Find where the given text appears and provide that cell's center as (x, y) coordinate. 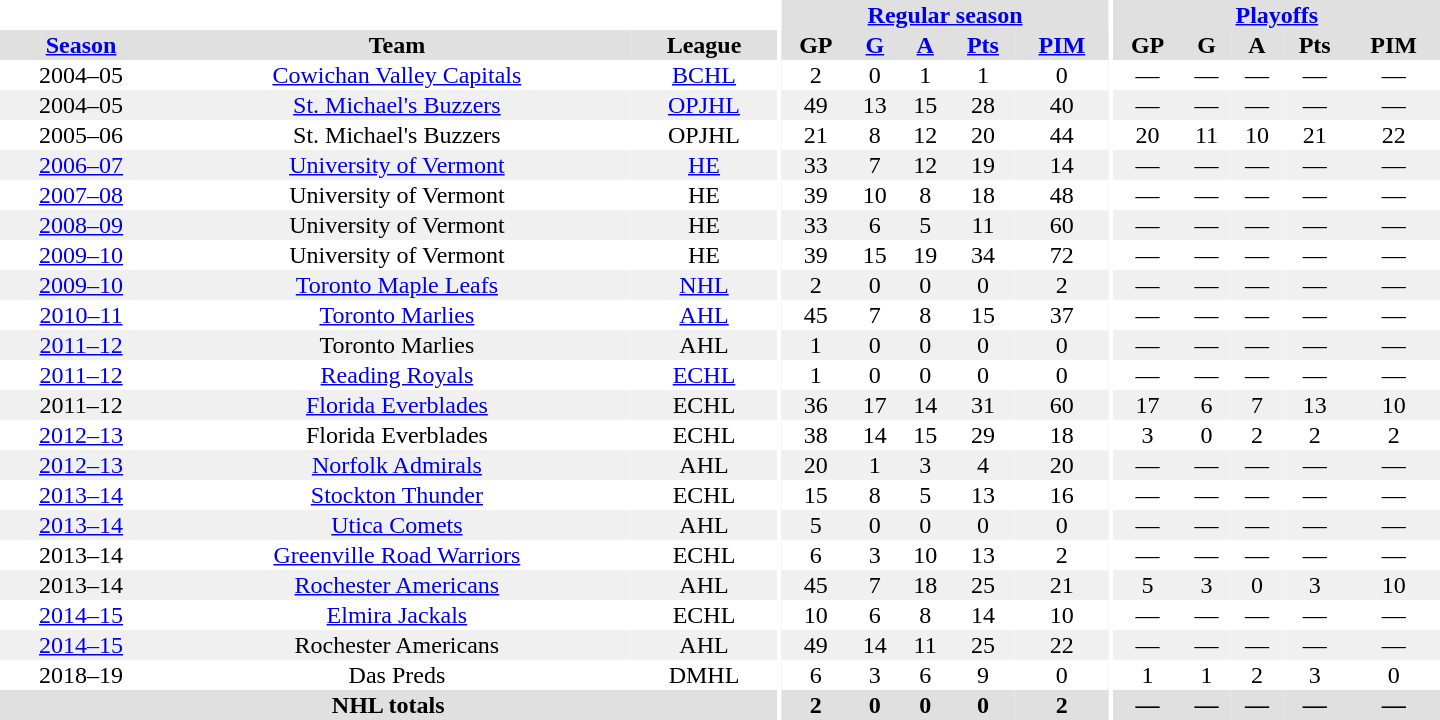
2006–07 (81, 165)
2018–19 (81, 675)
Norfolk Admirals (396, 465)
Toronto Maple Leafs (396, 285)
Regular season (945, 15)
2007–08 (81, 195)
16 (1062, 495)
League (704, 45)
36 (816, 405)
Cowichan Valley Capitals (396, 75)
40 (1062, 105)
Reading Royals (396, 375)
38 (816, 435)
48 (1062, 195)
Elmira Jackals (396, 615)
44 (1062, 135)
NHL totals (388, 705)
Season (81, 45)
BCHL (704, 75)
37 (1062, 315)
Greenville Road Warriors (396, 555)
DMHL (704, 675)
72 (1062, 255)
Team (396, 45)
34 (982, 255)
29 (982, 435)
Das Preds (396, 675)
Utica Comets (396, 525)
9 (982, 675)
2010–11 (81, 315)
2005–06 (81, 135)
4 (982, 465)
31 (982, 405)
2008–09 (81, 225)
NHL (704, 285)
28 (982, 105)
Playoffs (1277, 15)
Stockton Thunder (396, 495)
